Return [x, y] of the center of cell containing provided text 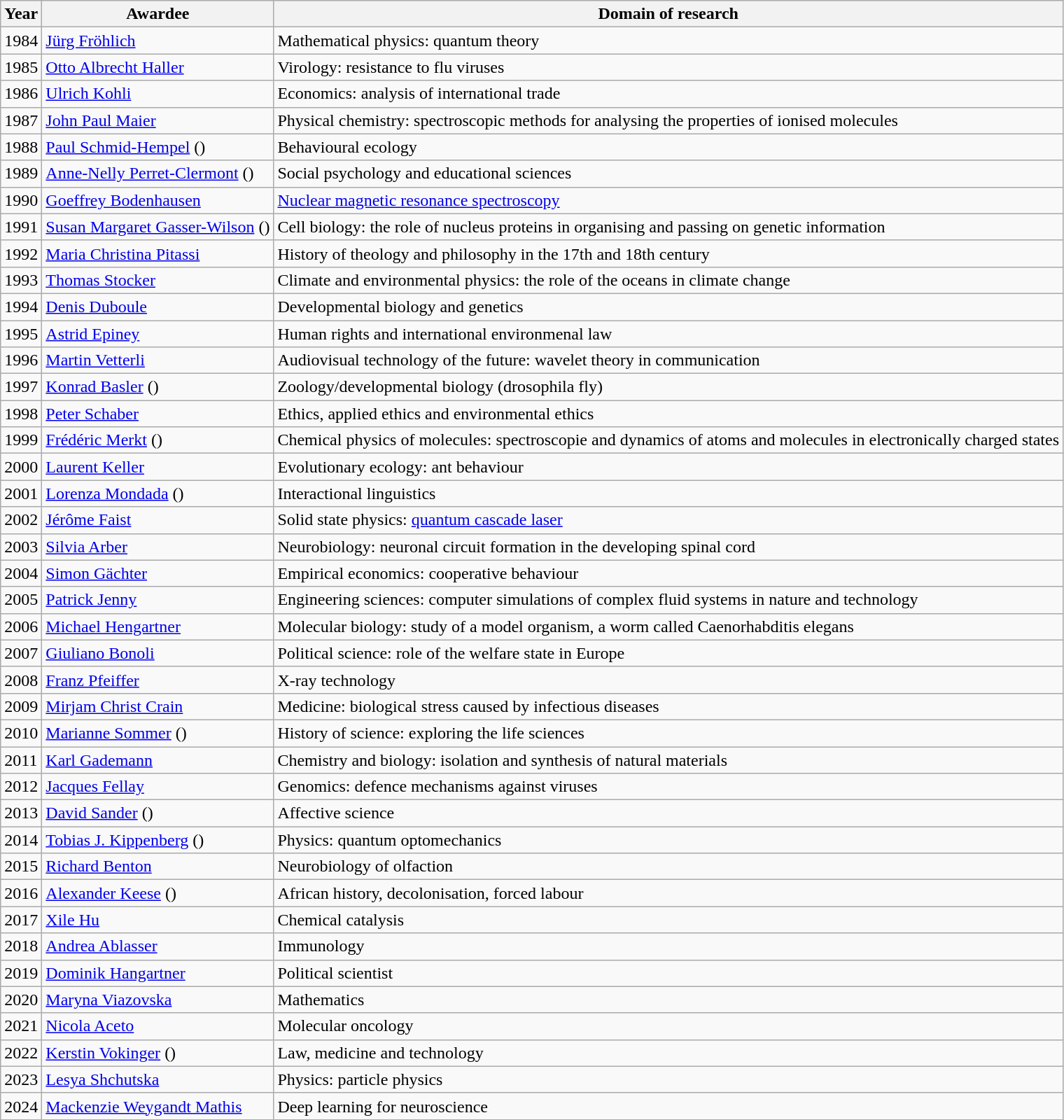
1999 [21, 440]
Nicola Aceto [158, 1026]
Physical chemistry: spectroscopic methods for analysing the properties of ionised molecules [668, 120]
Maria Christina Pitassi [158, 253]
Martin Vetterli [158, 360]
2017 [21, 920]
Frédéric Merkt () [158, 440]
Behavioural ecology [668, 147]
Domain of research [668, 14]
Jérôme Faist [158, 520]
Law, medicine and technology [668, 1053]
Human rights and international environmenal law [668, 334]
2020 [21, 1000]
Ulrich Kohli [158, 94]
Engineering sciences: computer simulations of complex fluid systems in nature and technology [668, 600]
Mathematics [668, 1000]
Empirical economics: cooperative behaviour [668, 573]
2012 [21, 787]
Political scientist [668, 973]
2023 [21, 1079]
Virology: resistance to flu viruses [668, 67]
1998 [21, 414]
Affective science [668, 813]
Goeffrey Bodenhausen [158, 200]
Social psychology and educational sciences [668, 174]
1990 [21, 200]
Molecular biology: study of a model organism, a worm called Caenorhabditis elegans [668, 626]
1985 [21, 67]
2011 [21, 759]
Ethics, applied ethics and environmental ethics [668, 414]
Developmental biology and genetics [668, 307]
2008 [21, 680]
1988 [21, 147]
1991 [21, 227]
Neurobiology: neuronal circuit formation in the developing spinal cord [668, 547]
Franz Pfeiffer [158, 680]
2022 [21, 1053]
2000 [21, 467]
Alexander Keese () [158, 893]
Audiovisual technology of the future: wavelet theory in communication [668, 360]
Tobias J. Kippenberg () [158, 840]
2003 [21, 547]
Climate and environmental physics: the role of the oceans in climate change [668, 280]
Mathematical physics: quantum theory [668, 41]
Genomics: defence mechanisms against viruses [668, 787]
Karl Gademann [158, 759]
Peter Schaber [158, 414]
Xile Hu [158, 920]
Maryna Viazovska [158, 1000]
Molecular oncology [668, 1026]
1993 [21, 280]
Anne-Nelly Perret-Clermont () [158, 174]
Political science: role of the welfare state in Europe [668, 653]
2019 [21, 973]
Silvia Arber [158, 547]
Paul Schmid-Hempel () [158, 147]
Andrea Ablasser [158, 946]
1997 [21, 387]
Simon Gächter [158, 573]
Otto Albrecht Haller [158, 67]
Neurobiology of olfaction [668, 867]
2024 [21, 1106]
Mirjam Christ Crain [158, 706]
Michael Hengartner [158, 626]
Marianne Sommer () [158, 733]
Lorenza Mondada () [158, 493]
History of theology and philosophy in the 17th and 18th century [668, 253]
Cell biology: the role of nucleus proteins in organising and passing on genetic information [668, 227]
Patrick Jenny [158, 600]
John Paul Maier [158, 120]
Denis Duboule [158, 307]
Physics: quantum optomechanics [668, 840]
2014 [21, 840]
2004 [21, 573]
Evolutionary ecology: ant behaviour [668, 467]
Awardee [158, 14]
2021 [21, 1026]
African history, decolonisation, forced labour [668, 893]
2013 [21, 813]
Jürg Fröhlich [158, 41]
2007 [21, 653]
1984 [21, 41]
Mackenzie Weygandt Mathis [158, 1106]
Year [21, 14]
Kerstin Vokinger () [158, 1053]
2006 [21, 626]
Chemical catalysis [668, 920]
Susan Margaret Gasser-Wilson () [158, 227]
Jacques Fellay [158, 787]
Konrad Basler () [158, 387]
Giuliano Bonoli [158, 653]
Immunology [668, 946]
Laurent Keller [158, 467]
2018 [21, 946]
Chemical physics of molecules: spectroscopie and dynamics of atoms and molecules in electronically charged states [668, 440]
Zoology/developmental biology (drosophila fly) [668, 387]
1992 [21, 253]
X-ray technology [668, 680]
Deep learning for neuroscience [668, 1106]
1989 [21, 174]
Nuclear magnetic resonance spectroscopy [668, 200]
Chemistry and biology: isolation and synthesis of natural materials [668, 759]
History of science: exploring the life sciences [668, 733]
1994 [21, 307]
Astrid Epiney [158, 334]
Medicine: biological stress caused by infectious diseases [668, 706]
2001 [21, 493]
2002 [21, 520]
2015 [21, 867]
Economics: analysis of international trade [668, 94]
Interactional linguistics [668, 493]
2005 [21, 600]
2009 [21, 706]
2010 [21, 733]
Lesya Shchutska [158, 1079]
Solid state physics: quantum cascade laser [668, 520]
David Sander () [158, 813]
Physics: particle physics [668, 1079]
Dominik Hangartner [158, 973]
1995 [21, 334]
1986 [21, 94]
1996 [21, 360]
1987 [21, 120]
Richard Benton [158, 867]
Thomas Stocker [158, 280]
2016 [21, 893]
